Pinpoint the cell where the given text exists, returning its (X, Y) midpoint coordinate. 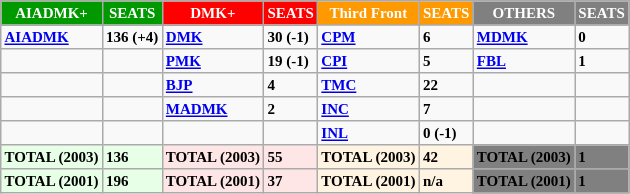
MADMK (213, 109)
4 (291, 85)
6 (446, 37)
AIADMK (52, 37)
136 (+4) (132, 37)
AIADMK+ (52, 13)
DMK+ (213, 13)
37 (291, 181)
PMK (213, 61)
DMK (213, 37)
136 (132, 157)
0 (602, 37)
196 (132, 181)
INC (369, 109)
TMC (369, 85)
OTHERS (524, 13)
7 (446, 109)
MDMK (524, 37)
BJP (213, 85)
19 (-1) (291, 61)
0 (-1) (446, 133)
INL (369, 133)
55 (291, 157)
2 (291, 109)
30 (-1) (291, 37)
22 (446, 85)
CPM (369, 37)
CPI (369, 61)
5 (446, 61)
n/a (446, 181)
Third Front (369, 13)
42 (446, 157)
FBL (524, 61)
